Return (x, y) of the center of cell containing provided text 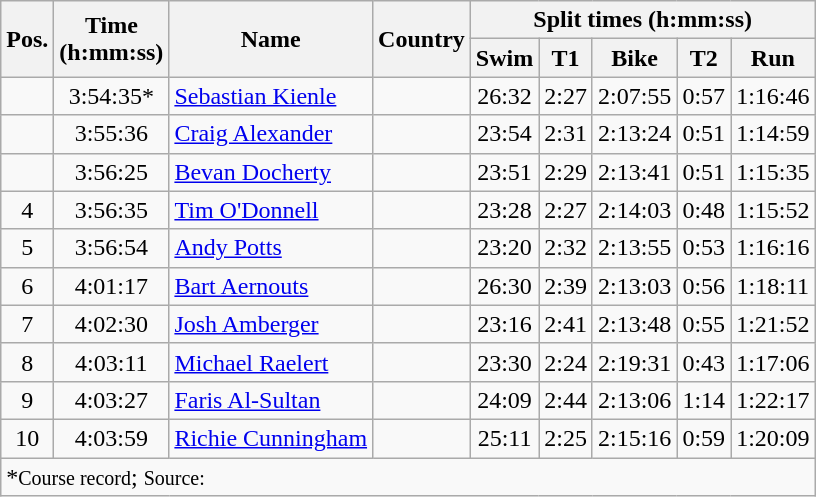
3:56:25 (112, 172)
Bike (634, 58)
Swim (504, 58)
1:14 (704, 400)
*Course record; Source: (408, 477)
2:44 (566, 400)
23:28 (504, 210)
0:55 (704, 324)
23:20 (504, 248)
2:14:03 (634, 210)
2:13:06 (634, 400)
0:43 (704, 362)
Sebastian Kienle (271, 96)
4:03:11 (112, 362)
Country (422, 39)
26:30 (504, 286)
1:16:16 (773, 248)
1:22:17 (773, 400)
2:07:55 (634, 96)
1:16:46 (773, 96)
2:13:41 (634, 172)
1:18:11 (773, 286)
Run (773, 58)
4 (28, 210)
3:54:35* (112, 96)
1:21:52 (773, 324)
1:14:59 (773, 134)
2:32 (566, 248)
4:03:27 (112, 400)
Bart Aernouts (271, 286)
T2 (704, 58)
Split times (h:mm:ss) (642, 20)
Josh Amberger (271, 324)
25:11 (504, 438)
2:41 (566, 324)
Pos. (28, 39)
3:56:54 (112, 248)
8 (28, 362)
2:19:31 (634, 362)
4:03:59 (112, 438)
2:13:03 (634, 286)
2:29 (566, 172)
0:53 (704, 248)
9 (28, 400)
23:54 (504, 134)
26:32 (504, 96)
Name (271, 39)
23:30 (504, 362)
2:13:24 (634, 134)
2:31 (566, 134)
Michael Raelert (271, 362)
6 (28, 286)
4:01:17 (112, 286)
2:25 (566, 438)
Time(h:mm:ss) (112, 39)
23:16 (504, 324)
2:39 (566, 286)
T1 (566, 58)
24:09 (504, 400)
10 (28, 438)
Bevan Docherty (271, 172)
4:02:30 (112, 324)
3:56:35 (112, 210)
5 (28, 248)
0:56 (704, 286)
2:13:55 (634, 248)
2:15:16 (634, 438)
Richie Cunningham (271, 438)
2:13:48 (634, 324)
1:15:35 (773, 172)
Faris Al-Sultan (271, 400)
1:20:09 (773, 438)
1:15:52 (773, 210)
0:48 (704, 210)
0:57 (704, 96)
0:59 (704, 438)
7 (28, 324)
Andy Potts (271, 248)
Craig Alexander (271, 134)
2:24 (566, 362)
3:55:36 (112, 134)
23:51 (504, 172)
Tim O'Donnell (271, 210)
1:17:06 (773, 362)
